Detect which cell encompasses the target text, then output its [X, Y] center coordinate. 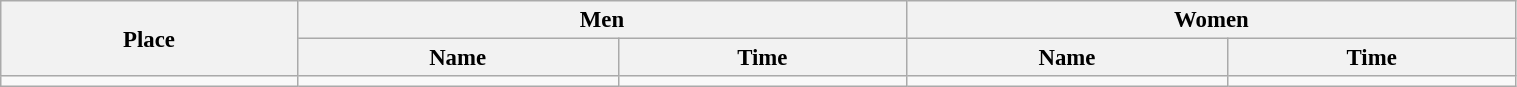
Place [150, 38]
Men [602, 20]
Women [1212, 20]
